Identify which cell holds the provided text, then report its [X, Y] central coordinate. 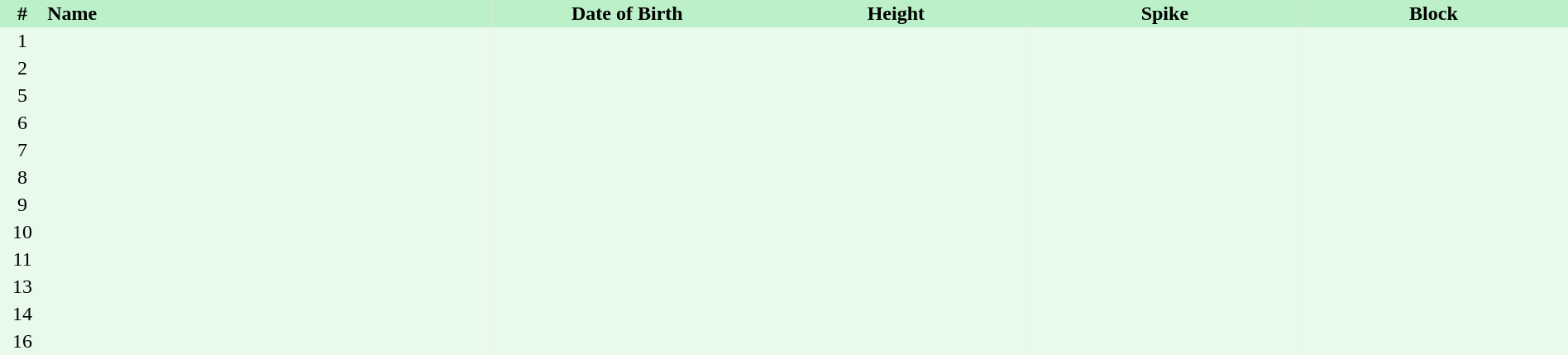
9 [22, 205]
16 [22, 341]
Block [1434, 13]
1 [22, 41]
13 [22, 286]
Date of Birth [627, 13]
7 [22, 151]
14 [22, 314]
Spike [1164, 13]
2 [22, 68]
5 [22, 96]
6 [22, 122]
8 [22, 177]
# [22, 13]
Height [896, 13]
Name [269, 13]
10 [22, 232]
11 [22, 260]
